Capture the cell that displays the provided text and extract its (x, y) central coordinate. 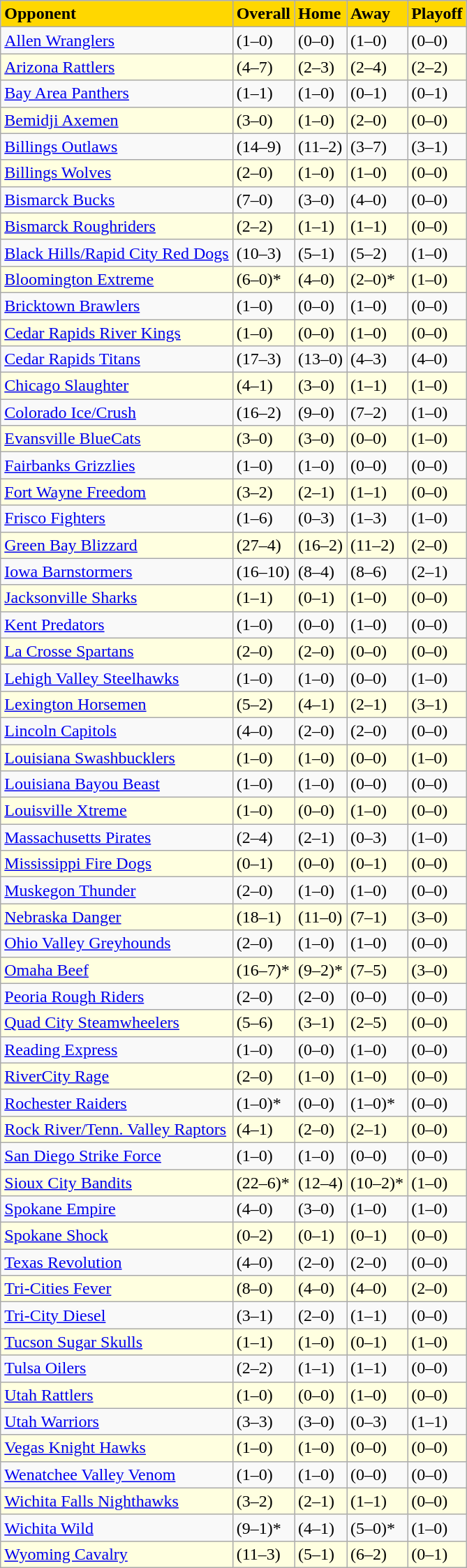
(4–7) (263, 67)
(22–6)* (263, 1183)
Jacksonville Sharks (117, 598)
Bismarck Bucks (117, 200)
Cedar Rapids Titans (117, 359)
(2–5) (377, 1023)
Billings Wolves (117, 173)
Tucson Sugar Skulls (117, 1342)
Overall (263, 14)
Mississippi Fire Dogs (117, 864)
Evansville BlueCats (117, 439)
(6–0)* (263, 279)
Muskegon Thunder (117, 890)
San Diego Strike Force (117, 1156)
Billings Outlaws (117, 147)
Quad City Steamwheelers (117, 1023)
Green Bay Blizzard (117, 545)
Kent Predators (117, 625)
(7–2) (377, 412)
Wichita Falls Nighthawks (117, 1501)
Texas Revolution (117, 1262)
(12–4) (321, 1183)
Black Hills/Rapid City Red Dogs (117, 253)
Allen Wranglers (117, 40)
(5–6) (263, 1023)
(8–0) (263, 1289)
Spokane Empire (117, 1209)
Rock River/Tenn. Valley Raptors (117, 1129)
Cedar Rapids River Kings (117, 333)
Tulsa Oilers (117, 1368)
Tri-Cities Fever (117, 1289)
Bemidji Axemen (117, 120)
(0–2) (263, 1236)
(6–2) (377, 1554)
(8–4) (321, 572)
(8–6) (377, 572)
Chicago Slaughter (117, 386)
(17–3) (263, 359)
Fairbanks Grizzlies (117, 465)
Rochester Raiders (117, 1103)
Louisville Xtreme (117, 811)
Arizona Rattlers (117, 67)
Peoria Rough Riders (117, 996)
(13–0) (321, 359)
(7–5) (377, 970)
Vegas Knight Hawks (117, 1448)
Bay Area Panthers (117, 94)
(9–0) (321, 412)
Utah Warriors (117, 1421)
Louisiana Swashbucklers (117, 757)
(3–3) (263, 1421)
(7–1) (377, 917)
Massachusetts Pirates (117, 837)
(7–0) (263, 200)
Opponent (117, 14)
Tri-City Diesel (117, 1315)
Louisiana Bayou Beast (117, 784)
(5–0)* (377, 1528)
(10–3) (263, 253)
(4–3) (377, 359)
(11–3) (263, 1554)
RiverCity Rage (117, 1076)
Spokane Shock (117, 1236)
Lincoln Capitols (117, 731)
Wichita Wild (117, 1528)
(16–7)* (263, 970)
(11–0) (321, 917)
Playoff (437, 14)
(14–9) (263, 147)
Iowa Barnstormers (117, 572)
(2–3) (321, 67)
Bloomington Extreme (117, 279)
Home (321, 14)
(9–1)* (263, 1528)
(18–1) (263, 917)
Nebraska Danger (117, 917)
(3–7) (377, 147)
Wenatchee Valley Venom (117, 1474)
(1–3) (377, 518)
Wyoming Cavalry (117, 1554)
Reading Express (117, 1050)
Bricktown Brawlers (117, 306)
Fort Wayne Freedom (117, 492)
Omaha Beef (117, 970)
Sioux City Bandits (117, 1183)
Colorado Ice/Crush (117, 412)
Lehigh Valley Steelhawks (117, 678)
Ohio Valley Greyhounds (117, 943)
La Crosse Spartans (117, 651)
Lexington Horsemen (117, 704)
Away (377, 14)
(16–10) (263, 572)
Utah Rattlers (117, 1395)
(9–2)* (321, 970)
(2–0)* (377, 279)
Bismarck Roughriders (117, 226)
Frisco Fighters (117, 518)
(1–6) (263, 518)
(27–4) (263, 545)
(10–2)* (377, 1183)
